For the text-containing cell, return its midpoint in (X, Y) coordinate format. 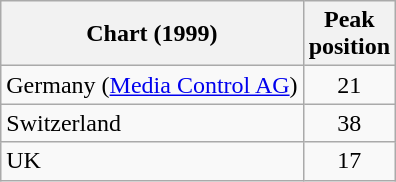
Switzerland (152, 123)
38 (349, 123)
17 (349, 161)
Chart (1999) (152, 34)
Peakposition (349, 34)
UK (152, 161)
Germany (Media Control AG) (152, 85)
21 (349, 85)
